Provide the (x, y) coordinate of the cell's center where the given text is located.  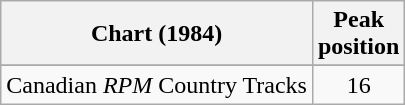
16 (358, 85)
Peakposition (358, 34)
Canadian RPM Country Tracks (157, 85)
Chart (1984) (157, 34)
